Locate the cell with the specified text and output its (x, y) center coordinate. 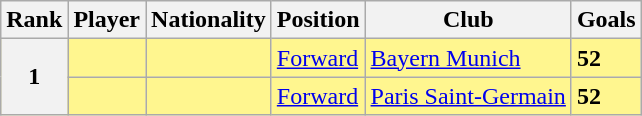
Nationality (209, 20)
Rank (34, 20)
Paris Saint-Germain (468, 96)
Bayern Munich (468, 58)
Goals (606, 20)
Position (318, 20)
Player (107, 20)
1 (34, 77)
Club (468, 20)
